Pinpoint the cell where the given text exists, returning its (X, Y) midpoint coordinate. 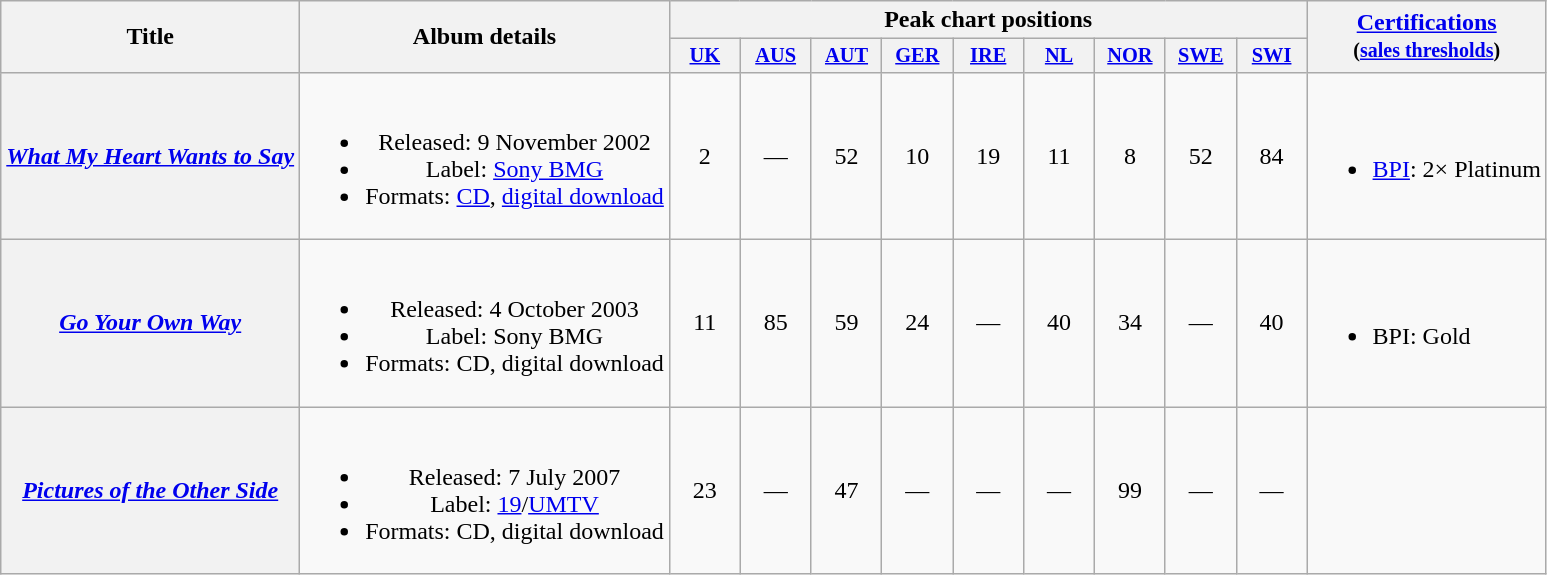
IRE (988, 56)
Title (150, 37)
84 (1272, 156)
NL (1060, 56)
24 (918, 324)
23 (704, 490)
85 (776, 324)
10 (918, 156)
SWI (1272, 56)
99 (1130, 490)
UK (704, 56)
47 (846, 490)
AUS (776, 56)
Go Your Own Way (150, 324)
SWE (1200, 56)
BPI: 2× Platinum (1426, 156)
59 (846, 324)
NOR (1130, 56)
2 (704, 156)
Peak chart positions (988, 20)
19 (988, 156)
Released: 7 July 2007Label: 19/UMTVFormats: CD, digital download (485, 490)
AUT (846, 56)
Released: 4 October 2003Label: Sony BMGFormats: CD, digital download (485, 324)
Album details (485, 37)
8 (1130, 156)
Pictures of the Other Side (150, 490)
GER (918, 56)
Certifications(sales thresholds) (1426, 37)
Released: 9 November 2002Label: Sony BMGFormats: CD, digital download (485, 156)
What My Heart Wants to Say (150, 156)
34 (1130, 324)
BPI: Gold (1426, 324)
